Extract the [x, y] coordinate from the center of the cell holding the provided text.  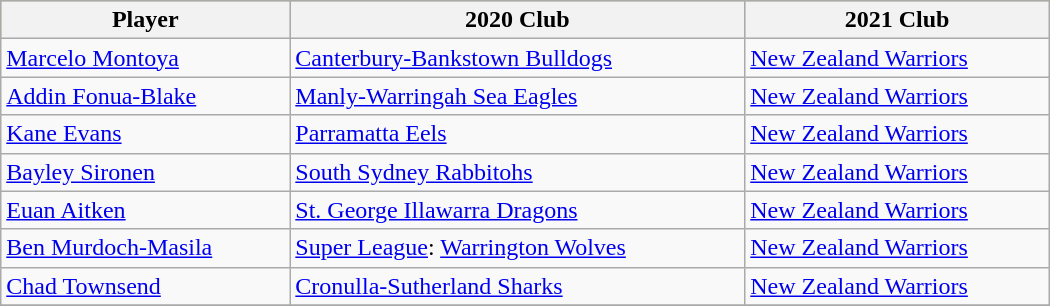
Bayley Sironen [146, 172]
Manly-Warringah Sea Eagles [518, 96]
Player [146, 20]
Canterbury-Bankstown Bulldogs [518, 58]
Kane Evans [146, 134]
2020 Club [518, 20]
Marcelo Montoya [146, 58]
Cronulla-Sutherland Sharks [518, 286]
South Sydney Rabbitohs [518, 172]
St. George Illawarra Dragons [518, 210]
Super League: Warrington Wolves [518, 248]
Chad Townsend [146, 286]
Parramatta Eels [518, 134]
Addin Fonua-Blake [146, 96]
2021 Club [897, 20]
Euan Aitken [146, 210]
Ben Murdoch-Masila [146, 248]
